Locate the cell with the specified text and output its [x, y] center coordinate. 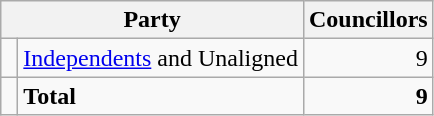
Party [152, 20]
Independents and Unaligned [161, 58]
Councillors [368, 20]
Total [161, 96]
